Identify which cell holds the provided text, then report its [x, y] central coordinate. 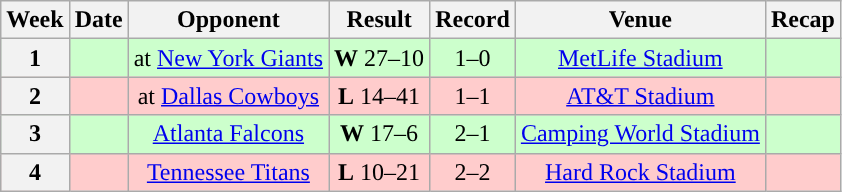
AT&T Stadium [640, 96]
Week [35, 20]
Venue [640, 20]
3 [35, 134]
Tennessee Titans [228, 172]
MetLife Stadium [640, 58]
Camping World Stadium [640, 134]
Record [473, 20]
W 17–6 [380, 134]
at Dallas Cowboys [228, 96]
Recap [802, 20]
2–1 [473, 134]
2 [35, 96]
W 27–10 [380, 58]
2–2 [473, 172]
L 14–41 [380, 96]
Date [98, 20]
1–0 [473, 58]
Opponent [228, 20]
Result [380, 20]
1 [35, 58]
L 10–21 [380, 172]
4 [35, 172]
1–1 [473, 96]
Hard Rock Stadium [640, 172]
at New York Giants [228, 58]
Atlanta Falcons [228, 134]
